Detect which cell encompasses the target text, then output its [x, y] center coordinate. 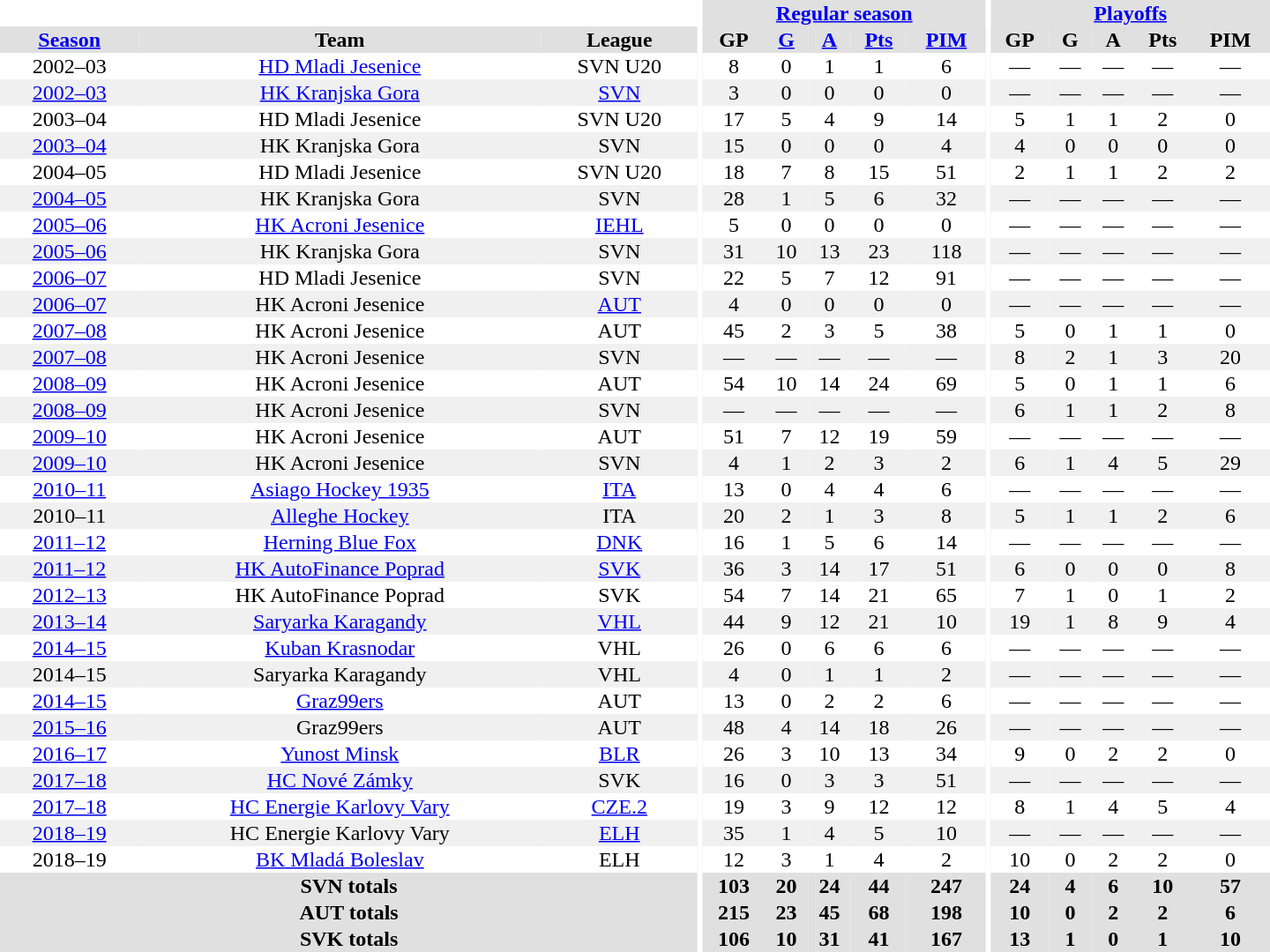
2013–14 [69, 621]
32 [946, 198]
BK Mladá Boleslav [340, 859]
IEHL [619, 225]
SVN totals [349, 886]
29 [1230, 463]
103 [734, 886]
41 [878, 939]
League [619, 40]
2016–17 [69, 754]
48 [734, 727]
22 [734, 278]
DNK [619, 542]
Playoffs [1131, 13]
215 [734, 912]
Herning Blue Fox [340, 542]
Team [340, 40]
Season [69, 40]
34 [946, 754]
Alleghe Hockey [340, 516]
36 [734, 569]
38 [946, 331]
167 [946, 939]
68 [878, 912]
Asiago Hockey 1935 [340, 489]
2012–13 [69, 595]
91 [946, 278]
65 [946, 595]
59 [946, 436]
106 [734, 939]
CZE.2 [619, 807]
69 [946, 383]
Regular season [845, 13]
Yunost Minsk [340, 754]
118 [946, 251]
Kuban Krasnodar [340, 648]
57 [1230, 886]
HC Nové Zámky [340, 780]
28 [734, 198]
2015–16 [69, 727]
35 [734, 833]
247 [946, 886]
198 [946, 912]
SVK totals [349, 939]
AUT totals [349, 912]
BLR [619, 754]
